Determine the (x, y) coordinate at the center of the cell enclosing the given text.  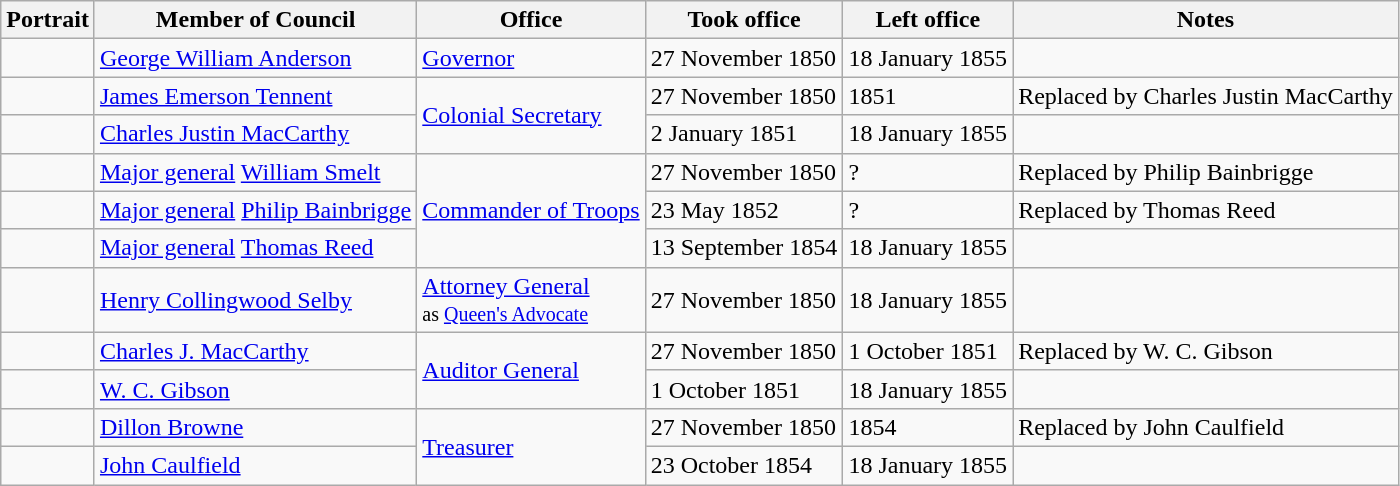
Left office (928, 20)
Major general Philip Bainbrigge (255, 210)
Governor (531, 58)
1851 (928, 96)
John Caulfield (255, 465)
Member of Council (255, 20)
23 May 1852 (744, 210)
James Emerson Tennent (255, 96)
Treasurer (531, 446)
Charles J. MacCarthy (255, 351)
Attorney Generalas Queen's Advocate (531, 300)
23 October 1854 (744, 465)
Charles Justin MacCarthy (255, 134)
Auditor General (531, 370)
W. C. Gibson (255, 389)
Major general Thomas Reed (255, 248)
Replaced by John Caulfield (1206, 427)
Colonial Secretary (531, 115)
Replaced by Philip Bainbrigge (1206, 172)
Replaced by W. C. Gibson (1206, 351)
13 September 1854 (744, 248)
Major general William Smelt (255, 172)
Henry Collingwood Selby (255, 300)
Dillon Browne (255, 427)
2 January 1851 (744, 134)
1854 (928, 427)
Office (531, 20)
Portrait (48, 20)
Replaced by Charles Justin MacCarthy (1206, 96)
Replaced by Thomas Reed (1206, 210)
Notes (1206, 20)
Commander of Troops (531, 210)
George William Anderson (255, 58)
Took office (744, 20)
